Extract the (x, y) coordinate from the center of the cell holding the provided text.  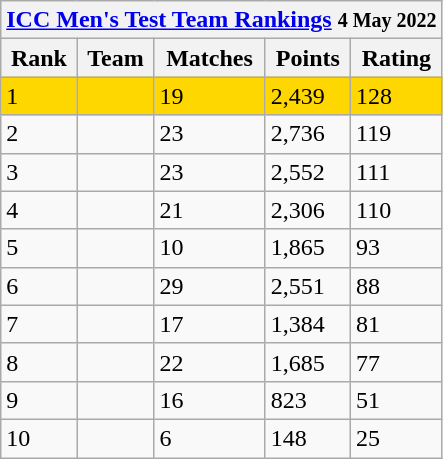
81 (397, 324)
2,736 (308, 134)
Rating (397, 58)
4 (39, 210)
111 (397, 172)
1,865 (308, 248)
1 (39, 96)
2,439 (308, 96)
29 (210, 286)
2 (39, 134)
3 (39, 172)
2,551 (308, 286)
Matches (210, 58)
2,306 (308, 210)
2,552 (308, 172)
110 (397, 210)
88 (397, 286)
119 (397, 134)
1,685 (308, 362)
21 (210, 210)
9 (39, 400)
22 (210, 362)
5 (39, 248)
Rank (39, 58)
16 (210, 400)
148 (308, 438)
25 (397, 438)
77 (397, 362)
128 (397, 96)
51 (397, 400)
1,384 (308, 324)
7 (39, 324)
Points (308, 58)
8 (39, 362)
19 (210, 96)
823 (308, 400)
ICC Men's Test Team Rankings 4 May 2022 (222, 20)
17 (210, 324)
93 (397, 248)
Team (116, 58)
